Detect which cell encompasses the target text, then output its [x, y] center coordinate. 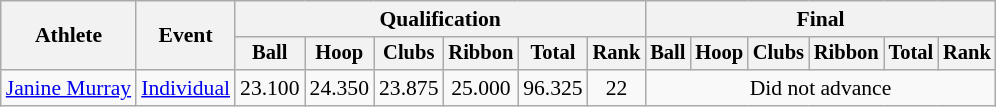
96.325 [552, 88]
Individual [186, 88]
Did not advance [820, 88]
Athlete [68, 36]
Qualification [440, 19]
Event [186, 36]
24.350 [340, 88]
22 [617, 88]
23.875 [408, 88]
25.000 [482, 88]
Janine Murray [68, 88]
23.100 [270, 88]
Final [820, 19]
